Identify which cell holds the provided text, then report its (X, Y) central coordinate. 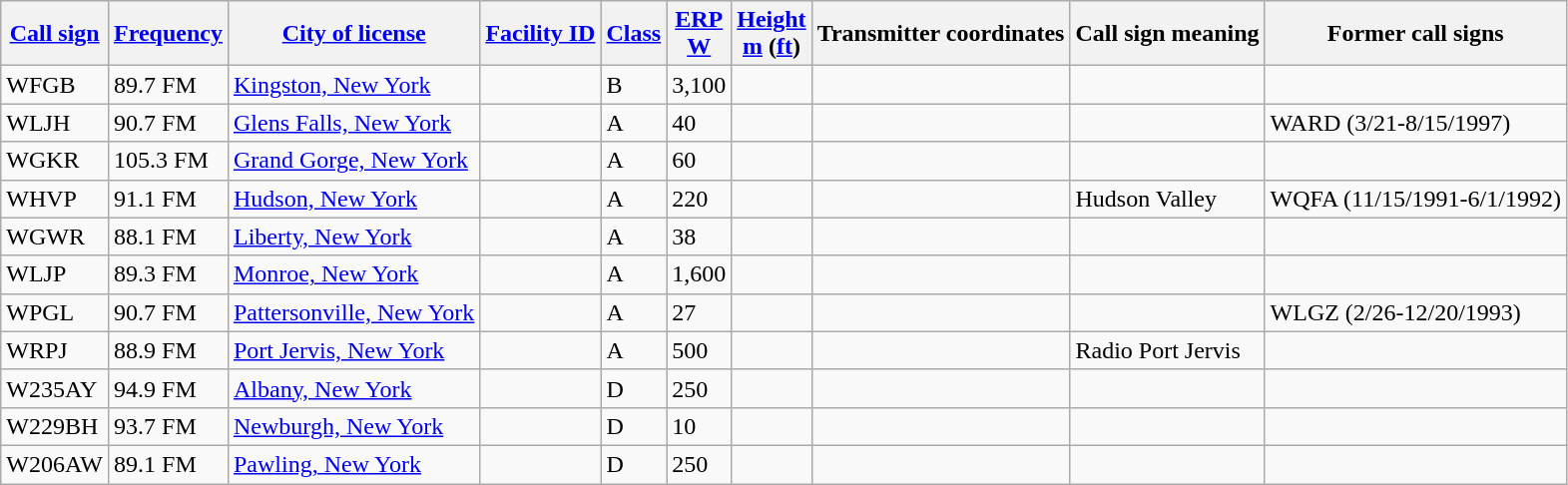
27 (699, 312)
Call sign meaning (1168, 34)
Kingston, New York (353, 85)
Radio Port Jervis (1168, 350)
Transmitter coordinates (940, 34)
B (634, 85)
Pattersonville, New York (353, 312)
94.9 FM (169, 388)
WLJH (55, 123)
220 (699, 199)
Call sign (55, 34)
Liberty, New York (353, 237)
89.1 FM (169, 464)
Monroe, New York (353, 274)
Port Jervis, New York (353, 350)
WFGB (55, 85)
Hudson, New York (353, 199)
W206AW (55, 464)
89.3 FM (169, 274)
Albany, New York (353, 388)
Class (634, 34)
WLGZ (2/26-12/20/1993) (1415, 312)
93.7 FM (169, 426)
WGWR (55, 237)
89.7 FM (169, 85)
ERPW (699, 34)
1,600 (699, 274)
3,100 (699, 85)
W229BH (55, 426)
City of license (353, 34)
60 (699, 161)
38 (699, 237)
WLJP (55, 274)
91.1 FM (169, 199)
Frequency (169, 34)
WGKR (55, 161)
10 (699, 426)
WQFA (11/15/1991-6/1/1992) (1415, 199)
WHVP (55, 199)
WRPJ (55, 350)
Heightm (ft) (772, 34)
40 (699, 123)
Former call signs (1415, 34)
Hudson Valley (1168, 199)
W235AY (55, 388)
88.1 FM (169, 237)
Pawling, New York (353, 464)
WARD (3/21-8/15/1997) (1415, 123)
Facility ID (541, 34)
88.9 FM (169, 350)
500 (699, 350)
Newburgh, New York (353, 426)
WPGL (55, 312)
105.3 FM (169, 161)
Glens Falls, New York (353, 123)
Grand Gorge, New York (353, 161)
